Search for the cell housing the specified text and yield its (X, Y) center coordinate. 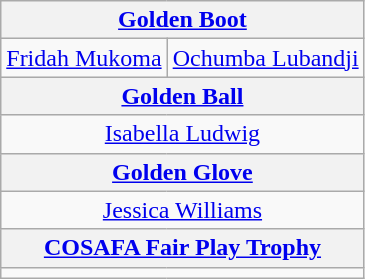
Golden Boot (182, 20)
Isabella Ludwig (182, 134)
COSAFA Fair Play Trophy (182, 248)
Jessica Williams (182, 210)
Golden Ball (182, 96)
Ochumba Lubandji (266, 58)
Golden Glove (182, 172)
Fridah Mukoma (84, 58)
